Output the (x, y) coordinate of the center of the cell containing the given text.  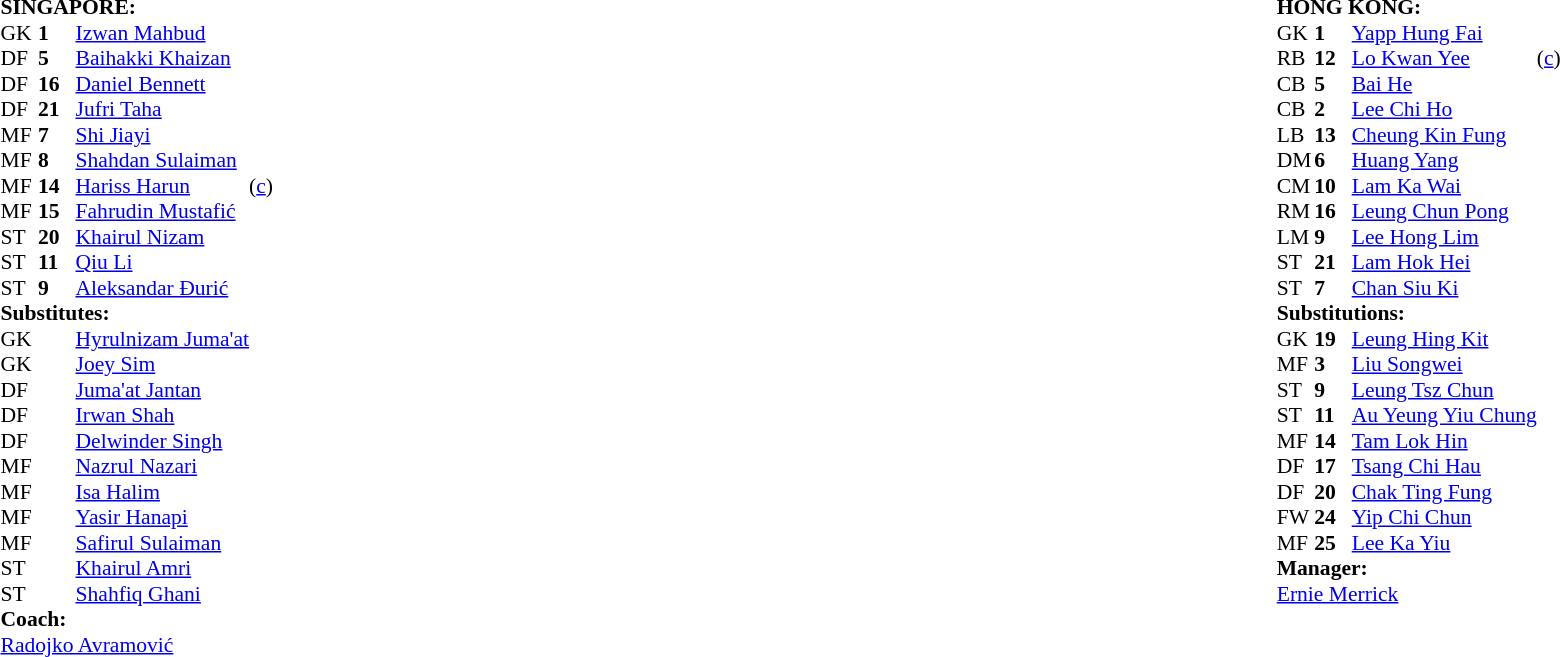
6 (1333, 161)
FW (1296, 517)
8 (57, 161)
2 (1333, 109)
24 (1333, 517)
Leung Chun Pong (1444, 211)
Ernie Merrick (1407, 594)
Daniel Bennett (163, 84)
Leung Tsz Chun (1444, 390)
17 (1333, 467)
Jufri Taha (163, 109)
LB (1296, 135)
Lo Kwan Yee (1444, 59)
Au Yeung Yiu Chung (1444, 415)
Cheung Kin Fung (1444, 135)
Chan Siu Ki (1444, 288)
Tsang Chi Hau (1444, 467)
Coach: (136, 619)
Irwan Shah (163, 415)
Tam Lok Hin (1444, 441)
12 (1333, 59)
Yip Chi Chun (1444, 517)
13 (1333, 135)
3 (1333, 365)
Hariss Harun (163, 186)
Khairul Amri (163, 569)
Yapp Hung Fai (1444, 33)
Hyrulnizam Juma'at (163, 339)
Joey Sim (163, 365)
Isa Halim (163, 492)
Delwinder Singh (163, 441)
Baihakki Khaizan (163, 59)
CM (1296, 186)
LM (1296, 237)
Huang Yang (1444, 161)
Lee Hong Lim (1444, 237)
Qiu Li (163, 263)
Safirul Sulaiman (163, 543)
RM (1296, 211)
RB (1296, 59)
25 (1333, 543)
15 (57, 211)
Shi Jiayi (163, 135)
Bai He (1444, 84)
Substitutes: (136, 313)
Izwan Mahbud (163, 33)
Juma'at Jantan (163, 390)
Khairul Nizam (163, 237)
Nazrul Nazari (163, 467)
(c) (261, 186)
Liu Songwei (1444, 365)
Lam Hok Hei (1444, 263)
Shahdan Sulaiman (163, 161)
19 (1333, 339)
Fahrudin Mustafić (163, 211)
DM (1296, 161)
Substitutions: (1407, 313)
Leung Hing Kit (1444, 339)
Manager: (1407, 569)
Yasir Hanapi (163, 517)
10 (1333, 186)
Lee Ka Yiu (1444, 543)
Shahfiq Ghani (163, 594)
Chak Ting Fung (1444, 492)
Lam Ka Wai (1444, 186)
Lee Chi Ho (1444, 109)
Aleksandar Đurić (163, 288)
